Pinpoint the cell where the given text exists, returning its [X, Y] midpoint coordinate. 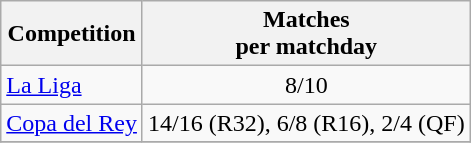
Matchesper matchday [306, 34]
8/10 [306, 85]
La Liga [72, 85]
Copa del Rey [72, 123]
14/16 (R32), 6/8 (R16), 2/4 (QF) [306, 123]
Competition [72, 34]
